Extract the [x, y] coordinate from the center of the cell holding the provided text.  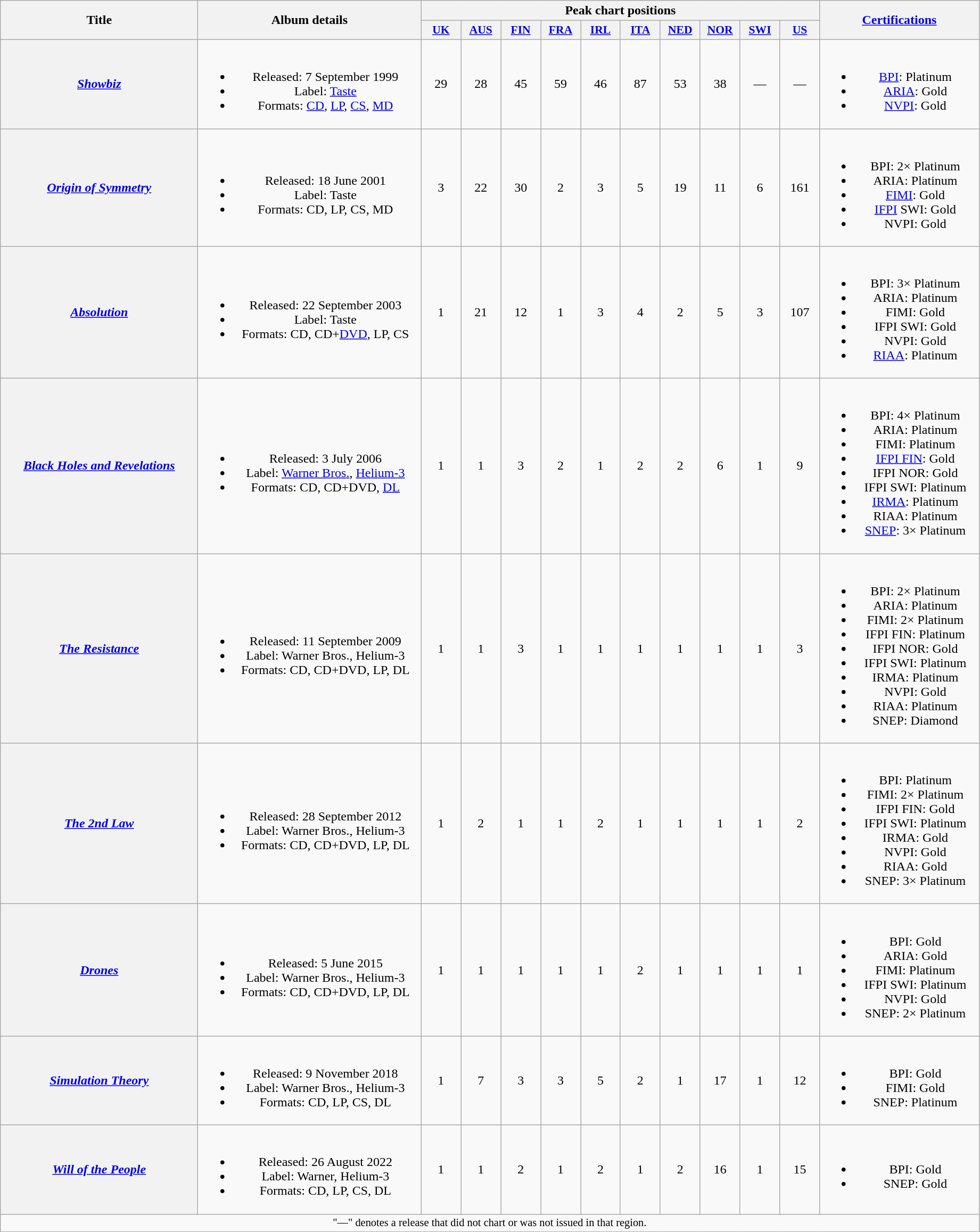
21 [481, 313]
BPI: 3× PlatinumARIA: PlatinumFIMI: GoldIFPI SWI: GoldNVPI: GoldRIAA: Platinum [900, 313]
NOR [720, 30]
AUS [481, 30]
IRL [600, 30]
FIN [521, 30]
Peak chart positions [621, 11]
US [800, 30]
46 [600, 84]
30 [521, 187]
38 [720, 84]
BPI: 4× PlatinumARIA: PlatinumFIMI: PlatinumIFPI FIN: GoldIFPI NOR: GoldIFPI SWI: PlatinumIRMA: PlatinumRIAA: PlatinumSNEP: 3× Platinum [900, 466]
NED [680, 30]
Absolution [99, 313]
45 [521, 84]
Released: 9 November 2018Label: Warner Bros., Helium-3Formats: CD, LP, CS, DL [310, 1081]
BPI: PlatinumARIA: GoldNVPI: Gold [900, 84]
Album details [310, 20]
4 [640, 313]
Simulation Theory [99, 1081]
Released: 28 September 2012Label: Warner Bros., Helium-3Formats: CD, CD+DVD, LP, DL [310, 824]
UK [441, 30]
Released: 11 September 2009Label: Warner Bros., Helium-3Formats: CD, CD+DVD, LP, DL [310, 648]
BPI: GoldSNEP: Gold [900, 1169]
53 [680, 84]
SWI [760, 30]
29 [441, 84]
ITA [640, 30]
BPI: PlatinumFIMI: 2× PlatinumIFPI FIN: GoldIFPI SWI: PlatinumIRMA: GoldNVPI: GoldRIAA: GoldSNEP: 3× Platinum [900, 824]
17 [720, 1081]
The Resistance [99, 648]
Certifications [900, 20]
Origin of Symmetry [99, 187]
161 [800, 187]
Black Holes and Revelations [99, 466]
Released: 26 August 2022Label: Warner, Helium-3Formats: CD, LP, CS, DL [310, 1169]
Released: 3 July 2006Label: Warner Bros., Helium-3Formats: CD, CD+DVD, DL [310, 466]
BPI: 2× PlatinumARIA: PlatinumFIMI: GoldIFPI SWI: GoldNVPI: Gold [900, 187]
Will of the People [99, 1169]
22 [481, 187]
19 [680, 187]
Released: 7 September 1999Label: TasteFormats: CD, LP, CS, MD [310, 84]
7 [481, 1081]
87 [640, 84]
The 2nd Law [99, 824]
9 [800, 466]
16 [720, 1169]
Title [99, 20]
Released: 22 September 2003Label: TasteFormats: CD, CD+DVD, LP, CS [310, 313]
11 [720, 187]
15 [800, 1169]
FRA [561, 30]
107 [800, 313]
Released: 18 June 2001Label: TasteFormats: CD, LP, CS, MD [310, 187]
Showbiz [99, 84]
28 [481, 84]
Released: 5 June 2015Label: Warner Bros., Helium-3Formats: CD, CD+DVD, LP, DL [310, 970]
BPI: 2× PlatinumARIA: PlatinumFIMI: 2× PlatinumIFPI FIN: PlatinumIFPI NOR: GoldIFPI SWI: PlatinumIRMA: PlatinumNVPI: GoldRIAA: PlatinumSNEP: Diamond [900, 648]
Drones [99, 970]
"—" denotes a release that did not chart or was not issued in that region. [490, 1223]
BPI: GoldFIMI: GoldSNEP: Platinum [900, 1081]
BPI: GoldARIA: GoldFIMI: PlatinumIFPI SWI: PlatinumNVPI: GoldSNEP: 2× Platinum [900, 970]
59 [561, 84]
